Pinpoint the cell where the given text exists, returning its [X, Y] midpoint coordinate. 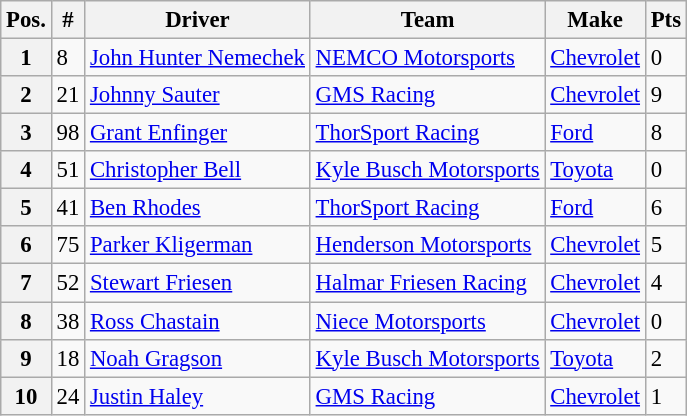
Noah Gragson [198, 358]
Justin Haley [198, 396]
Driver [198, 20]
21 [68, 95]
# [68, 20]
Johnny Sauter [198, 95]
10 [26, 396]
18 [68, 358]
Pts [666, 20]
41 [68, 208]
Grant Enfinger [198, 133]
Make [595, 20]
52 [68, 283]
Niece Motorsports [428, 321]
Henderson Motorsports [428, 245]
Ross Chastain [198, 321]
Stewart Friesen [198, 283]
7 [26, 283]
Pos. [26, 20]
98 [68, 133]
Halmar Friesen Racing [428, 283]
24 [68, 396]
NEMCO Motorsports [428, 58]
Parker Kligerman [198, 245]
Christopher Bell [198, 170]
51 [68, 170]
John Hunter Nemechek [198, 58]
3 [26, 133]
75 [68, 245]
Ben Rhodes [198, 208]
Team [428, 20]
38 [68, 321]
